Locate the cell with the specified text and output its [x, y] center coordinate. 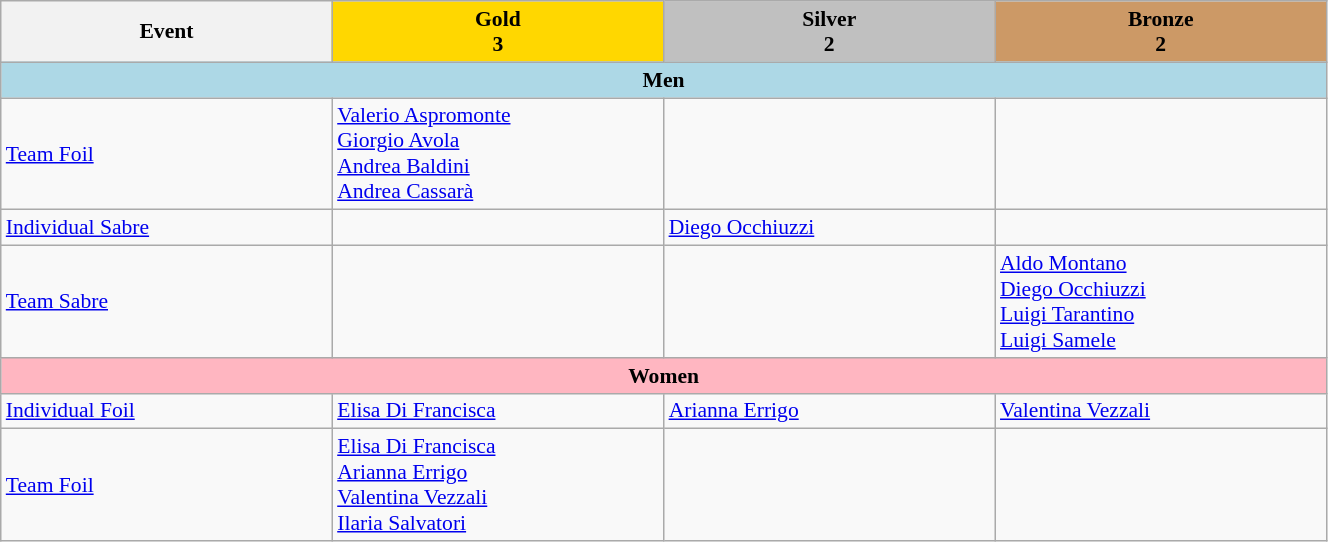
Arianna Errigo [830, 411]
Silver2 [830, 32]
Men [664, 80]
Individual Foil [166, 411]
Event [166, 32]
Diego Occhiuzzi [830, 228]
Team Sabre [166, 302]
Gold3 [498, 32]
Individual Sabre [166, 228]
Elisa Di Francisca [498, 411]
Valerio AspromonteGiorgio AvolaAndrea BaldiniAndrea Cassarà [498, 154]
Bronze2 [1160, 32]
Elisa Di FranciscaArianna ErrigoValentina VezzaliIlaria Salvatori [498, 485]
Valentina Vezzali [1160, 411]
Women [664, 376]
Aldo MontanoDiego OcchiuzziLuigi TarantinoLuigi Samele [1160, 302]
